Locate the cell with the specified text and output its [X, Y] center coordinate. 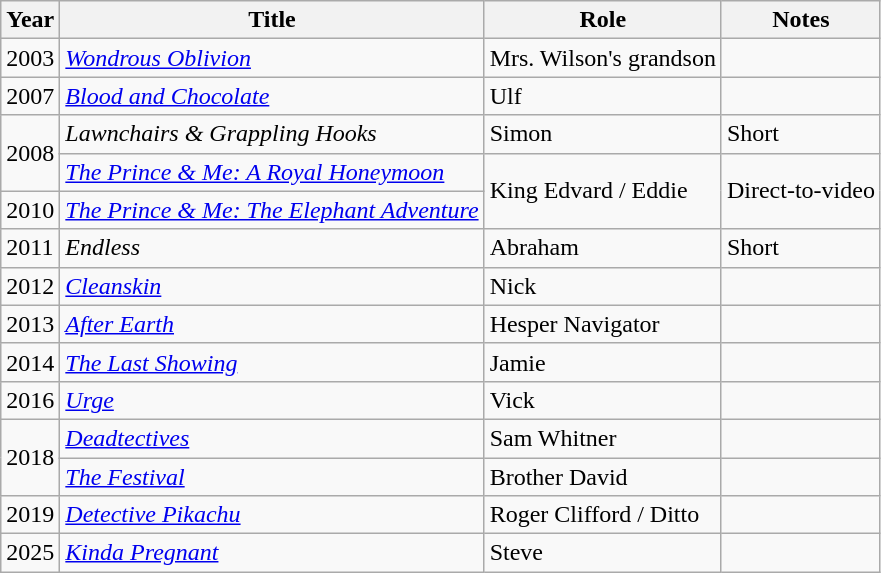
After Earth [272, 324]
2018 [30, 457]
The Last Showing [272, 362]
2016 [30, 400]
2010 [30, 210]
Title [272, 20]
2008 [30, 153]
Brother David [602, 477]
Simon [602, 134]
Abraham [602, 248]
Mrs. Wilson's grandson [602, 58]
2019 [30, 515]
2003 [30, 58]
Urge [272, 400]
Steve [602, 553]
Jamie [602, 362]
Blood and Chocolate [272, 96]
Cleanskin [272, 286]
Vick [602, 400]
Kinda Pregnant [272, 553]
2011 [30, 248]
Sam Whitner [602, 438]
Endless [272, 248]
2012 [30, 286]
Roger Clifford / Ditto [602, 515]
Nick [602, 286]
2014 [30, 362]
King Edvard / Eddie [602, 191]
The Prince & Me: A Royal Honeymoon [272, 172]
Notes [800, 20]
Wondrous Oblivion [272, 58]
Lawnchairs & Grappling Hooks [272, 134]
Year [30, 20]
The Festival [272, 477]
Detective Pikachu [272, 515]
Ulf [602, 96]
2025 [30, 553]
The Prince & Me: The Elephant Adventure [272, 210]
Direct-to-video [800, 191]
2013 [30, 324]
2007 [30, 96]
Role [602, 20]
Hesper Navigator [602, 324]
Deadtectives [272, 438]
